Capture the cell that displays the provided text and extract its (X, Y) central coordinate. 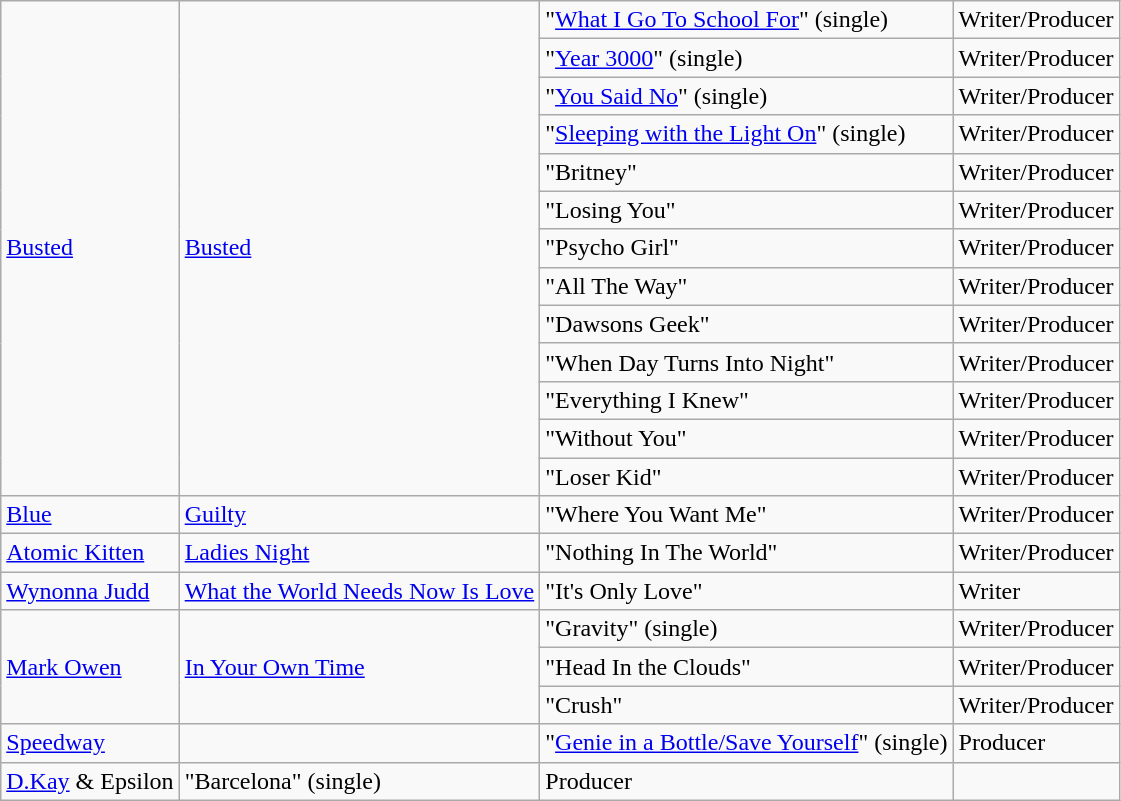
In Your Own Time (360, 667)
"What I Go To School For" (single) (746, 20)
Wynonna Judd (90, 591)
"Losing You" (746, 210)
"All The Way" (746, 286)
"Nothing In The World" (746, 553)
"Sleeping with the Light On" (single) (746, 134)
"Without You" (746, 438)
"Dawsons Geek" (746, 324)
Writer (1036, 591)
"Head In the Clouds" (746, 667)
"Genie in a Bottle/Save Yourself" (single) (746, 743)
Ladies Night (360, 553)
Blue (90, 515)
"Britney" (746, 172)
"Psycho Girl" (746, 248)
"When Day Turns Into Night" (746, 362)
Atomic Kitten (90, 553)
D.Kay & Epsilon (90, 781)
"Crush" (746, 705)
"You Said No" (single) (746, 96)
"Barcelona" (single) (360, 781)
"Loser Kid" (746, 477)
"Gravity" (single) (746, 629)
Guilty (360, 515)
"Everything I Knew" (746, 400)
"Where You Want Me" (746, 515)
"It's Only Love" (746, 591)
Mark Owen (90, 667)
What the World Needs Now Is Love (360, 591)
"Year 3000" (single) (746, 58)
Speedway (90, 743)
